Determine the (x, y) coordinate at the center of the cell enclosing the given text.  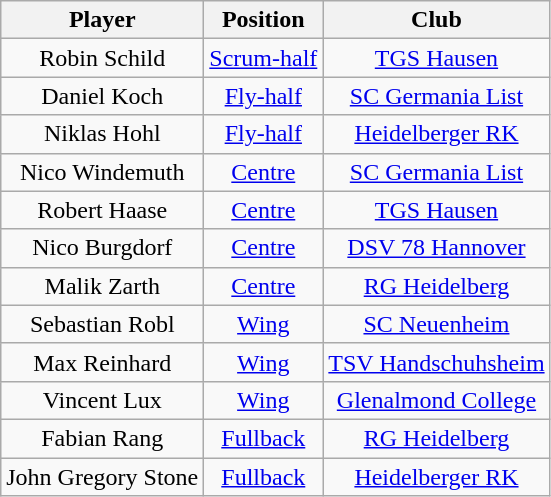
Nico Windemuth (102, 172)
DSV 78 Hannover (436, 248)
Max Reinhard (102, 362)
Glenalmond College (436, 400)
Niklas Hohl (102, 134)
SC Neuenheim (436, 324)
Nico Burgdorf (102, 248)
Robin Schild (102, 58)
Scrum-half (264, 58)
Position (264, 20)
TSV Handschuhsheim (436, 362)
Daniel Koch (102, 96)
Vincent Lux (102, 400)
Robert Haase (102, 210)
Player (102, 20)
Malik Zarth (102, 286)
John Gregory Stone (102, 477)
Sebastian Robl (102, 324)
Fabian Rang (102, 438)
Club (436, 20)
